Pinpoint the cell where the given text exists, returning its [x, y] midpoint coordinate. 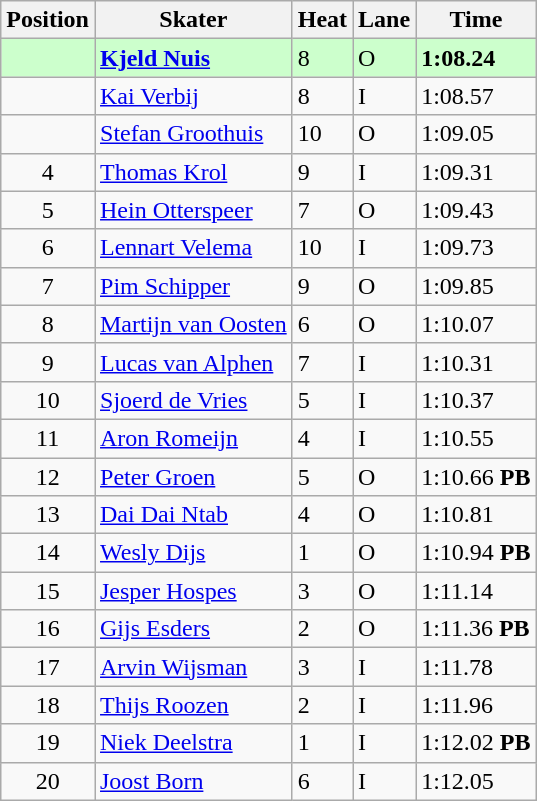
1:11.36 PB [476, 629]
15 [48, 591]
Niek Deelstra [193, 743]
Time [476, 20]
Dai Dai Ntab [193, 515]
Thomas Krol [193, 172]
1:12.05 [476, 781]
1:08.24 [476, 58]
1:10.55 [476, 438]
Aron Romeijn [193, 438]
Pim Schipper [193, 286]
Jesper Hospes [193, 591]
Thijs Roozen [193, 705]
Lennart Velema [193, 248]
Martijn van Oosten [193, 324]
14 [48, 553]
1:11.96 [476, 705]
1:09.73 [476, 248]
1:10.66 PB [476, 477]
1:10.81 [476, 515]
Heat [322, 20]
Wesly Dijs [193, 553]
1:10.31 [476, 362]
12 [48, 477]
17 [48, 667]
1:12.02 PB [476, 743]
Skater [193, 20]
Joost Born [193, 781]
1:11.78 [476, 667]
Position [48, 20]
Gijs Esders [193, 629]
1:10.37 [476, 400]
1:10.07 [476, 324]
Lane [384, 20]
Peter Groen [193, 477]
20 [48, 781]
1:11.14 [476, 591]
Arvin Wijsman [193, 667]
Sjoerd de Vries [193, 400]
Hein Otterspeer [193, 210]
1:09.85 [476, 286]
Stefan Groothuis [193, 134]
13 [48, 515]
1:08.57 [476, 96]
1:10.94 PB [476, 553]
Kjeld Nuis [193, 58]
11 [48, 438]
Kai Verbij [193, 96]
Lucas van Alphen [193, 362]
16 [48, 629]
18 [48, 705]
1:09.05 [476, 134]
1:09.31 [476, 172]
19 [48, 743]
1:09.43 [476, 210]
